Pinpoint the cell where the given text exists, returning its [x, y] midpoint coordinate. 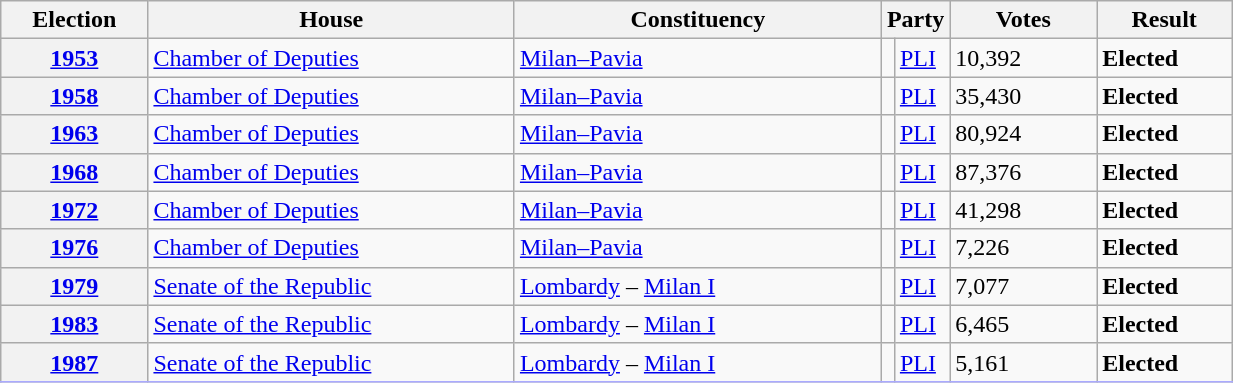
1976 [74, 248]
87,376 [1024, 172]
35,430 [1024, 96]
1968 [74, 172]
6,465 [1024, 324]
80,924 [1024, 134]
41,298 [1024, 210]
1983 [74, 324]
1953 [74, 58]
Result [1164, 20]
Constituency [698, 20]
7,226 [1024, 248]
1987 [74, 362]
5,161 [1024, 362]
1963 [74, 134]
House [331, 20]
1979 [74, 286]
1972 [74, 210]
1958 [74, 96]
Election [74, 20]
7,077 [1024, 286]
10,392 [1024, 58]
Votes [1024, 20]
Party [915, 20]
